Return the (X, Y) coordinate for the center point of the cell that contains the specified text.  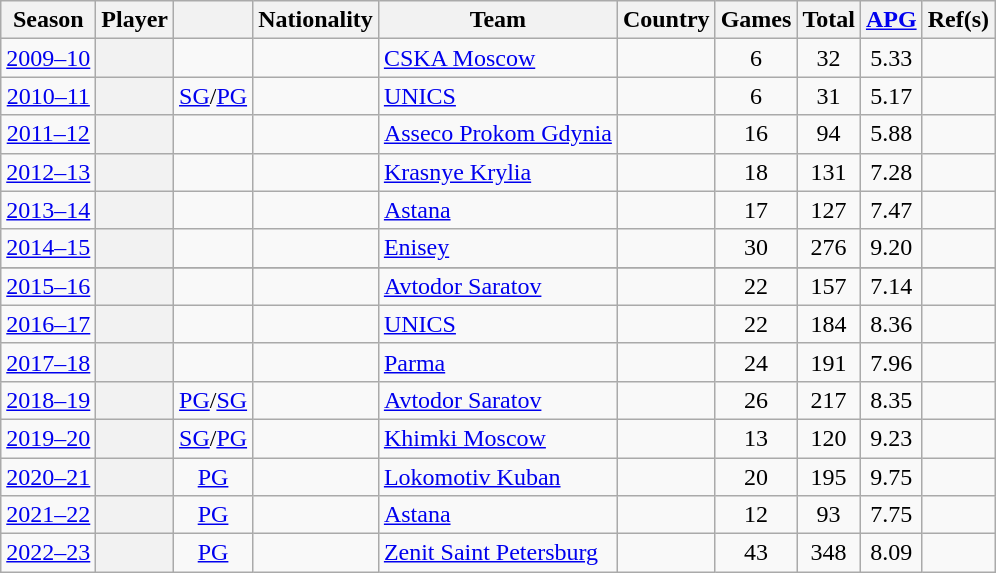
348 (829, 553)
Total (829, 20)
Krasnye Krylia (498, 172)
2022–23 (48, 553)
157 (829, 286)
2012–13 (48, 172)
7.14 (891, 286)
2010–11 (48, 96)
43 (756, 553)
Player (135, 20)
2013–14 (48, 210)
Nationality (316, 20)
184 (829, 324)
20 (756, 477)
94 (829, 134)
276 (829, 248)
127 (829, 210)
Zenit Saint Petersburg (498, 553)
7.96 (891, 362)
2017–18 (48, 362)
31 (829, 96)
2009–10 (48, 58)
2011–12 (48, 134)
8.36 (891, 324)
12 (756, 515)
26 (756, 400)
Season (48, 20)
Khimki Moscow (498, 438)
8.09 (891, 553)
PG/SG (214, 400)
2021–22 (48, 515)
Enisey (498, 248)
7.28 (891, 172)
2015–16 (48, 286)
5.33 (891, 58)
13 (756, 438)
APG (891, 20)
93 (829, 515)
Ref(s) (958, 20)
Country (666, 20)
5.88 (891, 134)
8.35 (891, 400)
Parma (498, 362)
2019–20 (48, 438)
Lokomotiv Kuban (498, 477)
24 (756, 362)
2020–21 (48, 477)
9.75 (891, 477)
7.75 (891, 515)
CSKA Moscow (498, 58)
Asseco Prokom Gdynia (498, 134)
2014–15 (48, 248)
5.17 (891, 96)
Games (756, 20)
9.23 (891, 438)
120 (829, 438)
30 (756, 248)
191 (829, 362)
9.20 (891, 248)
17 (756, 210)
16 (756, 134)
2018–19 (48, 400)
131 (829, 172)
195 (829, 477)
7.47 (891, 210)
Team (498, 20)
32 (829, 58)
18 (756, 172)
2016–17 (48, 324)
217 (829, 400)
